Extract the (X, Y) coordinate from the center of the cell holding the provided text.  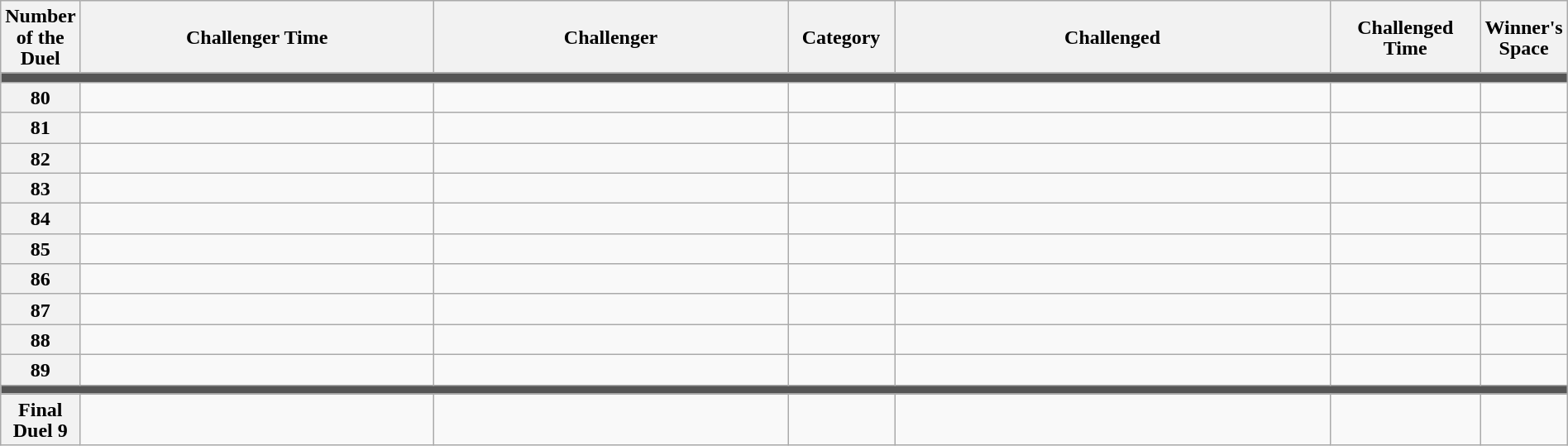
80 (41, 98)
89 (41, 369)
85 (41, 248)
81 (41, 127)
Challenger (611, 37)
88 (41, 339)
84 (41, 218)
Number of the Duel (41, 37)
Category (840, 37)
Challenged (1113, 37)
87 (41, 309)
86 (41, 280)
Winner's Space (1523, 37)
Challenger Time (257, 37)
Challenged Time (1406, 37)
82 (41, 157)
Final Duel 9 (41, 420)
83 (41, 189)
